Extract the [X, Y] coordinate from the center of the cell holding the provided text.  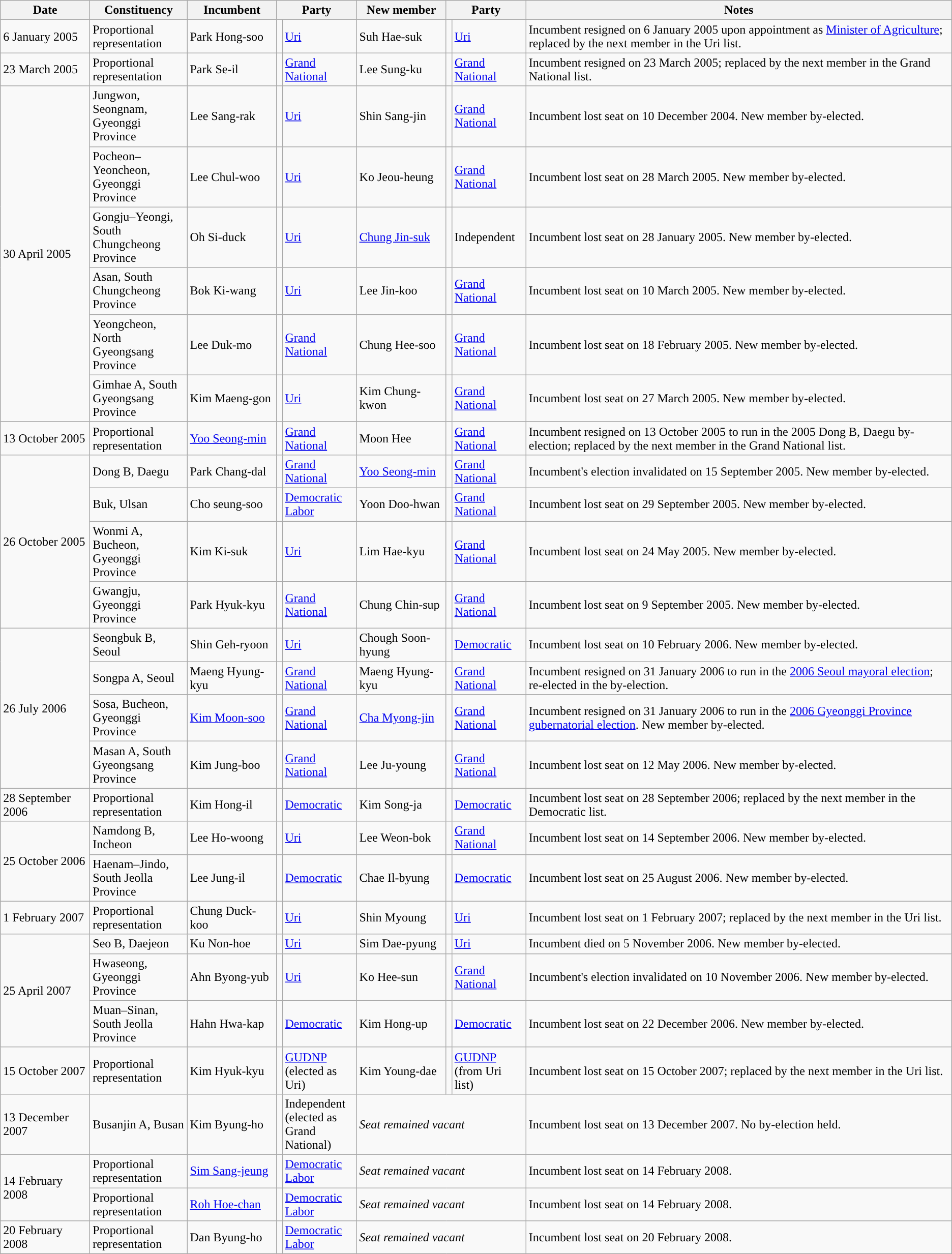
Kim Song-ja [401, 804]
Incumbent [232, 10]
Incumbent resigned on 23 March 2005; replaced by the next member in the Grand National list. [738, 69]
Kim Chung-kwon [401, 398]
Ahn Byong-yub [232, 977]
25 October 2006 [45, 861]
Lee Sung-ku [401, 69]
Incumbent lost seat on 18 February 2005. New member by-elected. [738, 345]
Incumbent lost seat on 28 January 2005. New member by-elected. [738, 237]
Incumbent lost seat on 14 September 2006. New member by-elected. [738, 838]
Incumbent died on 5 November 2006. New member by-elected. [738, 944]
Wonmi A, Bucheon, Gyeonggi Province [138, 551]
Kim Young-dae [401, 1070]
Kim Ki-suk [232, 551]
Park Se-il [232, 69]
1 February 2007 [45, 917]
Incumbent resigned on 13 October 2005 to run in the 2005 Dong B, Daegu by-election; replaced by the next member in the Grand National list. [738, 438]
Sosa, Bucheon, Gyeonggi Province [138, 718]
Park Chang-dal [232, 471]
Incumbent lost seat on 12 May 2006. New member by-elected. [738, 765]
Chung Chin-sup [401, 605]
15 October 2007 [45, 1070]
Date [45, 10]
Constituency [138, 10]
Suh Hae-suk [401, 37]
Haenam–Jindo, South Jeolla Province [138, 878]
13 October 2005 [45, 438]
Hahn Hwa-kap [232, 1024]
Lee Jung-il [232, 878]
25 April 2007 [45, 991]
Kim Hong-up [401, 1024]
Cha Myong-jin [401, 718]
Dan Byung-ho [232, 1238]
Ko Jeou-heung [401, 177]
Dong B, Daegu [138, 471]
Lim Hae-kyu [401, 551]
Incumbent's election invalidated on 10 November 2006. New member by-elected. [738, 977]
Gimhae A, South Gyeongsang Province [138, 398]
Lee Duk-mo [232, 345]
Buk, Ulsan [138, 504]
Busanjin A, Busan [138, 1124]
Incumbent lost seat on 28 September 2006; replaced by the next member in the Democratic list. [738, 804]
Gwangju, Gyeonggi Province [138, 605]
Incumbent lost seat on 9 September 2005. New member by-elected. [738, 605]
Incumbent resigned on 6 January 2005 upon appointment as Minister of Agriculture; replaced by the next member in the Uri list. [738, 37]
Sim Dae-pyung [401, 944]
Incumbent lost seat on 20 February 2008. [738, 1238]
26 October 2005 [45, 541]
Oh Si-duck [232, 237]
Lee Weon-bok [401, 838]
Shin Geh-ryoon [232, 645]
Gongju–Yeongi, South Chungcheong Province [138, 237]
Independent (elected as Grand National) [319, 1124]
Chung Hee-soo [401, 345]
Incumbent lost seat on 13 December 2007. No by-election held. [738, 1124]
Park Hyuk-kyu [232, 605]
Hwaseong, Gyeonggi Province [138, 977]
Incumbent resigned on 31 January 2006 to run in the 2006 Seoul mayoral election; re-elected in the by-election. [738, 678]
20 February 2008 [45, 1238]
Incumbent lost seat on 10 December 2004. New member by-elected. [738, 116]
Incumbent lost seat on 24 May 2005. New member by-elected. [738, 551]
Incumbent lost seat on 25 August 2006. New member by-elected. [738, 878]
Masan A, South Gyeongsang Province [138, 765]
Cho seung-soo [232, 504]
GUDNP (elected as Uri) [319, 1070]
Incumbent lost seat on 1 February 2007; replaced by the next member in the Uri list. [738, 917]
Roh Hoe-chan [232, 1204]
Muan–Sinan, South Jeolla Province [138, 1024]
Incumbent lost seat on 10 March 2005. New member by-elected. [738, 291]
Jungwon, Seongnam, Gyeonggi Province [138, 116]
Asan, South Chungcheong Province [138, 291]
Incumbent's election invalidated on 15 September 2005. New member by-elected. [738, 471]
Bok Ki-wang [232, 291]
Chae Il-byung [401, 878]
6 January 2005 [45, 37]
GUDNP (from Uri list) [489, 1070]
Shin Myoung [401, 917]
Incumbent resigned on 31 January 2006 to run in the 2006 Gyeonggi Province gubernatorial election. New member by-elected. [738, 718]
Lee Jin-koo [401, 291]
13 December 2007 [45, 1124]
Chough Soon-hyung [401, 645]
Kim Hyuk-kyu [232, 1070]
Moon Hee [401, 438]
Incumbent lost seat on 22 December 2006. New member by-elected. [738, 1024]
Kim Hong-il [232, 804]
23 March 2005 [45, 69]
Incumbent lost seat on 29 September 2005. New member by-elected. [738, 504]
Lee Sang-rak [232, 116]
Kim Moon-soo [232, 718]
Namdong B, Incheon [138, 838]
Chung Jin-suk [401, 237]
Yeongcheon, North Gyeongsang Province [138, 345]
Ku Non-hoe [232, 944]
Ko Hee-sun [401, 977]
28 September 2006 [45, 804]
Incumbent lost seat on 15 October 2007; replaced by the next member in the Uri list. [738, 1070]
Kim Jung-boo [232, 765]
New member [401, 10]
Yoon Doo-hwan [401, 504]
Kim Maeng-gon [232, 398]
Shin Sang-jin [401, 116]
Independent [489, 237]
14 February 2008 [45, 1187]
Seo B, Daejeon [138, 944]
Incumbent lost seat on 27 March 2005. New member by-elected. [738, 398]
Kim Byung-ho [232, 1124]
Lee Ho-woong [232, 838]
Incumbent lost seat on 28 March 2005. New member by-elected. [738, 177]
Notes [738, 10]
26 July 2006 [45, 708]
Pocheon–Yeoncheon, Gyeonggi Province [138, 177]
Chung Duck-koo [232, 917]
Songpa A, Seoul [138, 678]
Lee Ju-young [401, 765]
Seongbuk B, Seoul [138, 645]
Sim Sang-jeung [232, 1171]
Incumbent lost seat on 10 February 2006. New member by-elected. [738, 645]
Lee Chul-woo [232, 177]
30 April 2005 [45, 254]
Park Hong-soo [232, 37]
